Provide the [X, Y] coordinate of the cell's center where the given text is located.  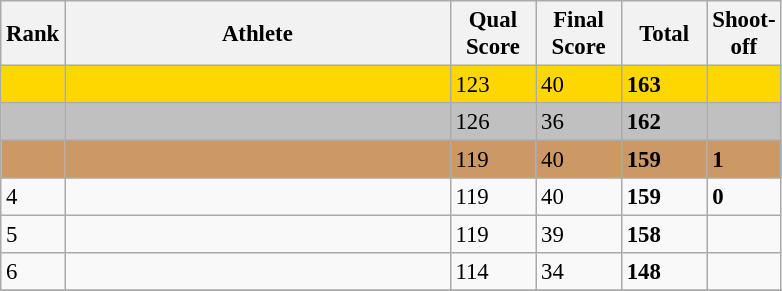
126 [493, 122]
Shoot-off [744, 34]
123 [493, 85]
163 [664, 85]
158 [664, 235]
39 [579, 235]
4 [33, 197]
Final Score [579, 34]
36 [579, 122]
Total [664, 34]
5 [33, 235]
1 [744, 160]
0 [744, 197]
Qual Score [493, 34]
162 [664, 122]
Rank [33, 34]
Athlete [258, 34]
